Return the (x, y) coordinate for the center point of the cell that contains the specified text.  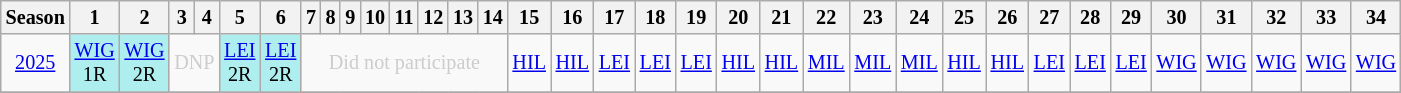
Did not participate (404, 63)
5 (240, 18)
25 (964, 18)
1 (95, 18)
31 (1226, 18)
20 (738, 18)
Season (36, 18)
33 (1326, 18)
WIG2R (145, 63)
11 (404, 18)
2025 (36, 63)
16 (572, 18)
14 (493, 18)
WIG1R (95, 63)
13 (463, 18)
19 (696, 18)
15 (530, 18)
27 (1050, 18)
29 (1132, 18)
30 (1177, 18)
8 (331, 18)
18 (656, 18)
21 (782, 18)
22 (826, 18)
DNP (194, 63)
3 (182, 18)
4 (206, 18)
10 (375, 18)
12 (433, 18)
24 (920, 18)
7 (311, 18)
28 (1090, 18)
6 (280, 18)
2 (145, 18)
17 (614, 18)
26 (1008, 18)
23 (872, 18)
9 (350, 18)
34 (1376, 18)
32 (1276, 18)
